Return the [x, y] coordinate for the center point of the cell that contains the specified text.  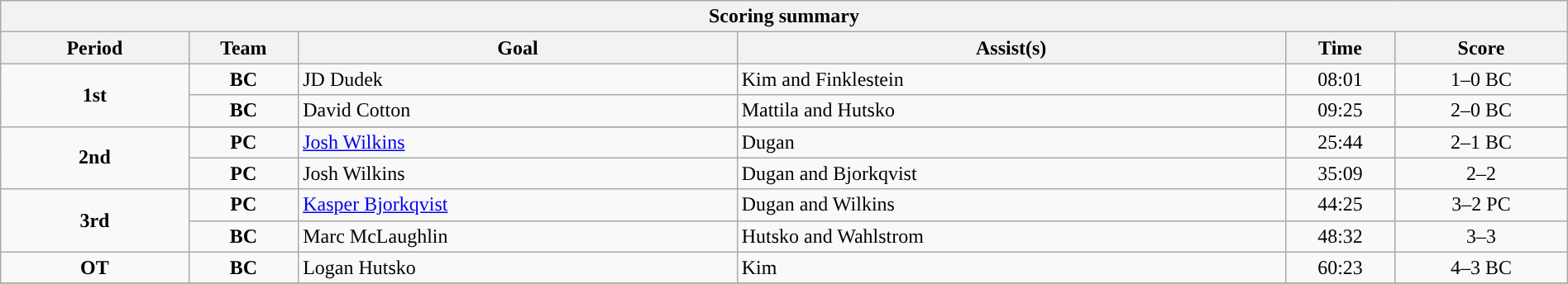
Mattila and Hutsko [1011, 111]
Kim and Finklestein [1011, 79]
2–1 BC [1481, 142]
3–3 [1481, 236]
Logan Hutsko [518, 267]
Kim [1011, 267]
Dugan and Bjorkqvist [1011, 173]
60:23 [1340, 267]
2nd [94, 158]
JD Dudek [518, 79]
Scoring summary [784, 17]
Marc McLaughlin [518, 236]
Goal [518, 48]
3rd [94, 220]
25:44 [1340, 142]
48:32 [1340, 236]
4–3 BC [1481, 267]
44:25 [1340, 205]
1–0 BC [1481, 79]
OT [94, 267]
35:09 [1340, 173]
2–2 [1481, 173]
Dugan and Wilkins [1011, 205]
Assist(s) [1011, 48]
Hutsko and Wahlstrom [1011, 236]
David Cotton [518, 111]
3–2 PC [1481, 205]
Team [243, 48]
Dugan [1011, 142]
2–0 BC [1481, 111]
Score [1481, 48]
Period [94, 48]
Kasper Bjorkqvist [518, 205]
09:25 [1340, 111]
1st [94, 95]
Time [1340, 48]
08:01 [1340, 79]
